Detect which cell encompasses the target text, then output its (x, y) center coordinate. 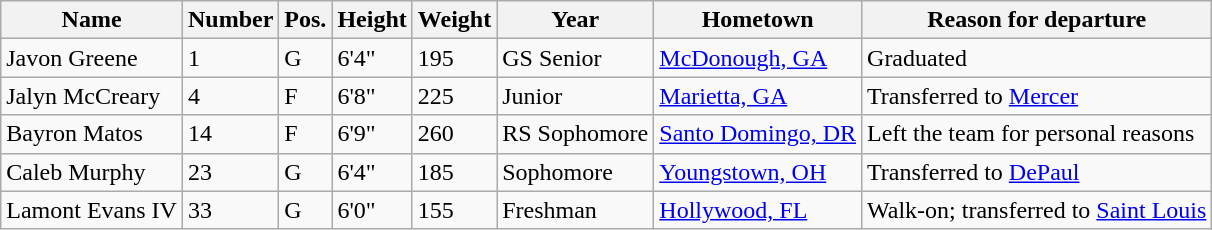
195 (454, 58)
6'8" (372, 96)
4 (230, 96)
Pos. (306, 20)
Graduated (1037, 58)
GS Senior (576, 58)
14 (230, 134)
Bayron Matos (92, 134)
Hollywood, FL (758, 210)
Number (230, 20)
Jalyn McCreary (92, 96)
Name (92, 20)
Walk-on; transferred to Saint Louis (1037, 210)
Lamont Evans IV (92, 210)
Reason for departure (1037, 20)
6'0" (372, 210)
155 (454, 210)
Youngstown, OH (758, 172)
Year (576, 20)
Caleb Murphy (92, 172)
1 (230, 58)
Freshman (576, 210)
260 (454, 134)
185 (454, 172)
McDonough, GA (758, 58)
23 (230, 172)
Transferred to Mercer (1037, 96)
Sophomore (576, 172)
Marietta, GA (758, 96)
Junior (576, 96)
Javon Greene (92, 58)
225 (454, 96)
Santo Domingo, DR (758, 134)
RS Sophomore (576, 134)
33 (230, 210)
Hometown (758, 20)
Left the team for personal reasons (1037, 134)
6'9" (372, 134)
Weight (454, 20)
Height (372, 20)
Transferred to DePaul (1037, 172)
